Return the (x, y) coordinate for the center point of the cell that contains the specified text.  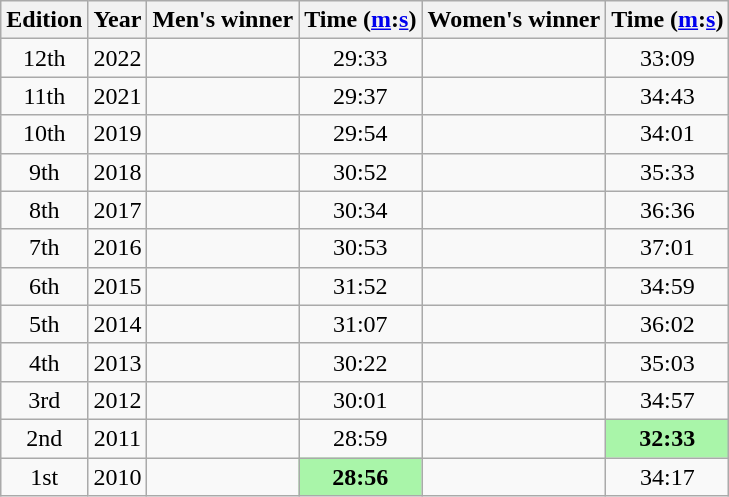
5th (44, 324)
11th (44, 96)
2019 (118, 134)
33:09 (668, 58)
Women's winner (514, 20)
31:07 (360, 324)
6th (44, 286)
2014 (118, 324)
Edition (44, 20)
12th (44, 58)
2021 (118, 96)
Year (118, 20)
2018 (118, 172)
35:33 (668, 172)
2013 (118, 362)
34:57 (668, 400)
30:01 (360, 400)
28:56 (360, 477)
34:59 (668, 286)
2015 (118, 286)
30:53 (360, 248)
2022 (118, 58)
3rd (44, 400)
34:17 (668, 477)
34:43 (668, 96)
2016 (118, 248)
29:54 (360, 134)
34:01 (668, 134)
2012 (118, 400)
30:52 (360, 172)
30:22 (360, 362)
8th (44, 210)
Men's winner (223, 20)
2010 (118, 477)
10th (44, 134)
29:33 (360, 58)
29:37 (360, 96)
32:33 (668, 438)
7th (44, 248)
9th (44, 172)
4th (44, 362)
30:34 (360, 210)
2017 (118, 210)
2nd (44, 438)
1st (44, 477)
36:36 (668, 210)
36:02 (668, 324)
28:59 (360, 438)
37:01 (668, 248)
2011 (118, 438)
35:03 (668, 362)
31:52 (360, 286)
